Detect which cell encompasses the target text, then output its [x, y] center coordinate. 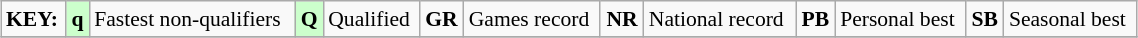
SB [985, 19]
KEY: [34, 19]
Games record [532, 19]
q [78, 19]
National record [720, 19]
Fastest non-qualifiers [192, 19]
Personal best [900, 19]
PB [816, 19]
Q [309, 19]
Seasonal best [1070, 19]
GR [442, 19]
NR [622, 19]
Qualified [371, 19]
